Pinpoint the cell where the given text exists, returning its [x, y] midpoint coordinate. 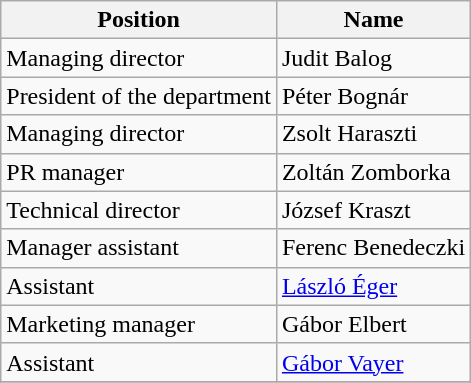
Technical director [139, 210]
PR manager [139, 172]
Gábor Elbert [373, 324]
Ferenc Benedeczki [373, 248]
Marketing manager [139, 324]
Judit Balog [373, 58]
József Kraszt [373, 210]
László Éger [373, 286]
President of the department [139, 96]
Name [373, 20]
Péter Bognár [373, 96]
Gábor Vayer [373, 362]
Position [139, 20]
Manager assistant [139, 248]
Zoltán Zomborka [373, 172]
Zsolt Haraszti [373, 134]
